Locate the cell with the specified text and output its (X, Y) center coordinate. 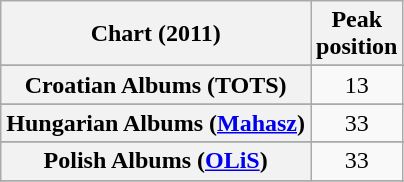
Hungarian Albums (Mahasz) (156, 123)
Peakposition (357, 34)
Polish Albums (OLiS) (156, 161)
Croatian Albums (TOTS) (156, 85)
13 (357, 85)
Chart (2011) (156, 34)
